Locate the cell with the specified text and output its [x, y] center coordinate. 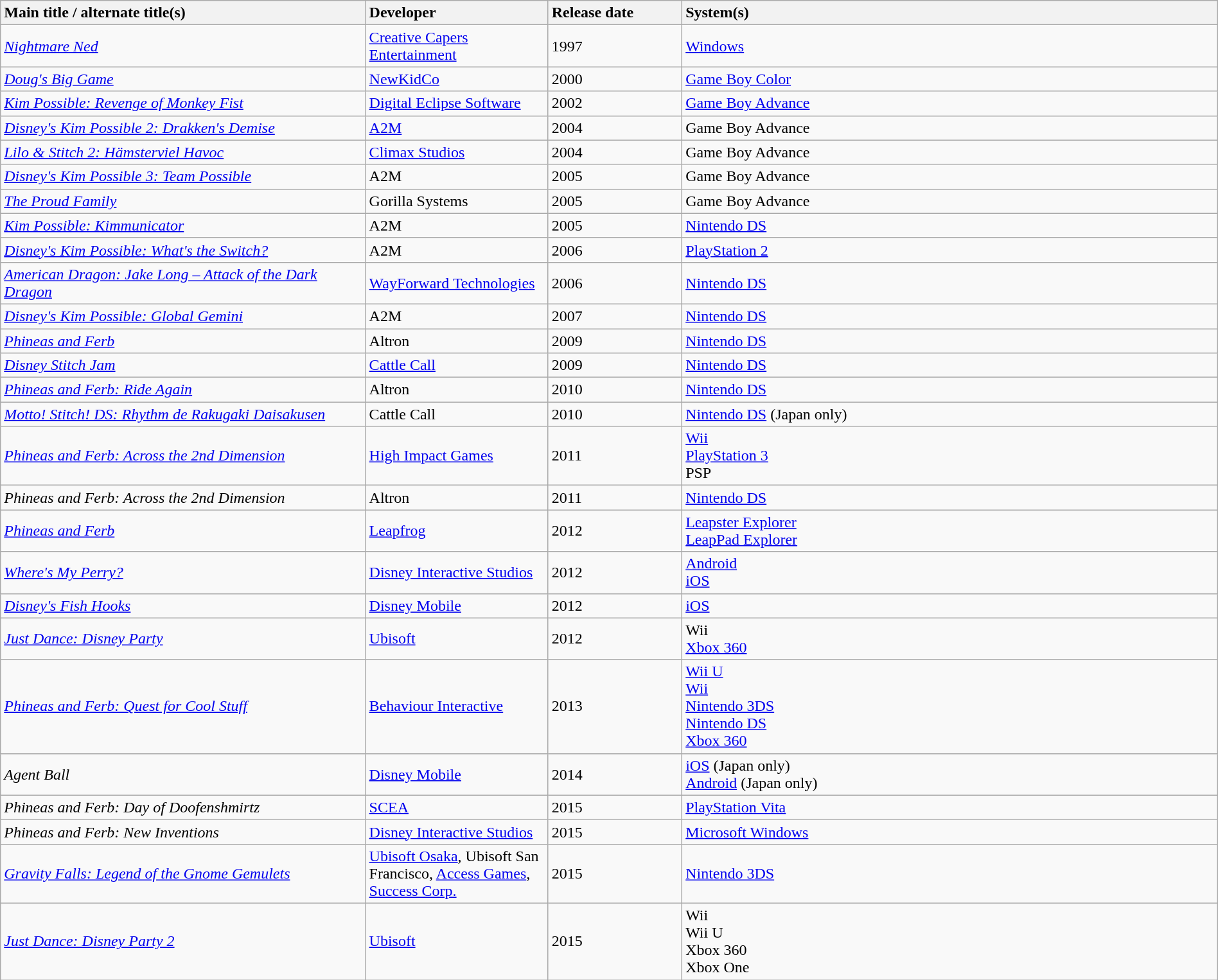
SCEA [457, 807]
Disney Stitch Jam [183, 365]
Main title / alternate title(s) [183, 13]
PlayStation Vita [950, 807]
Developer [457, 13]
Climax Studios [457, 152]
Disney's Kim Possible: Global Gemini [183, 316]
2014 [615, 774]
Wii UWiiNintendo 3DSNintendo DSXbox 360 [950, 706]
1997 [615, 46]
Phineas and Ferb: Quest for Cool Stuff [183, 706]
Disney's Kim Possible: What's the Switch? [183, 250]
iOS (Japan only)Android (Japan only) [950, 774]
Where's My Perry? [183, 573]
High Impact Games [457, 456]
Disney's Fish Hooks [183, 606]
Lilo & Stitch 2: Hämsterviel Havoc [183, 152]
2000 [615, 79]
Creative Capers Entertainment [457, 46]
WayForward Technologies [457, 283]
Nightmare Ned [183, 46]
AndroidiOS [950, 573]
Windows [950, 46]
Microsoft Windows [950, 832]
Doug's Big Game [183, 79]
System(s) [950, 13]
American Dragon: Jake Long – Attack of the Dark Dragon [183, 283]
Motto! Stitch! DS: Rhythm de Rakugaki Daisakusen [183, 414]
Gorilla Systems [457, 201]
The Proud Family [183, 201]
Digital Eclipse Software [457, 103]
2013 [615, 706]
WiiXbox 360 [950, 638]
WiiPlayStation 3PSP [950, 456]
Behaviour Interactive [457, 706]
Gravity Falls: Legend of the Gnome Gemulets [183, 873]
Just Dance: Disney Party 2 [183, 941]
NewKidCo [457, 79]
Just Dance: Disney Party [183, 638]
2002 [615, 103]
Agent Ball [183, 774]
Release date [615, 13]
WiiWii UXbox 360Xbox One [950, 941]
PlayStation 2 [950, 250]
Nintendo DS (Japan only) [950, 414]
Phineas and Ferb: New Inventions [183, 832]
iOS [950, 606]
Leapster ExplorerLeapPad Explorer [950, 530]
Nintendo 3DS [950, 873]
Phineas and Ferb: Ride Again [183, 390]
Game Boy Color [950, 79]
Disney's Kim Possible 2: Drakken's Demise [183, 128]
Ubisoft Osaka, Ubisoft San Francisco, Access Games, Success Corp. [457, 873]
Phineas and Ferb: Day of Doofenshmirtz [183, 807]
Kim Possible: Kimmunicator [183, 225]
Leapfrog [457, 530]
Disney's Kim Possible 3: Team Possible [183, 177]
Kim Possible: Revenge of Monkey Fist [183, 103]
2007 [615, 316]
